Return (X, Y) of the center of cell containing provided text 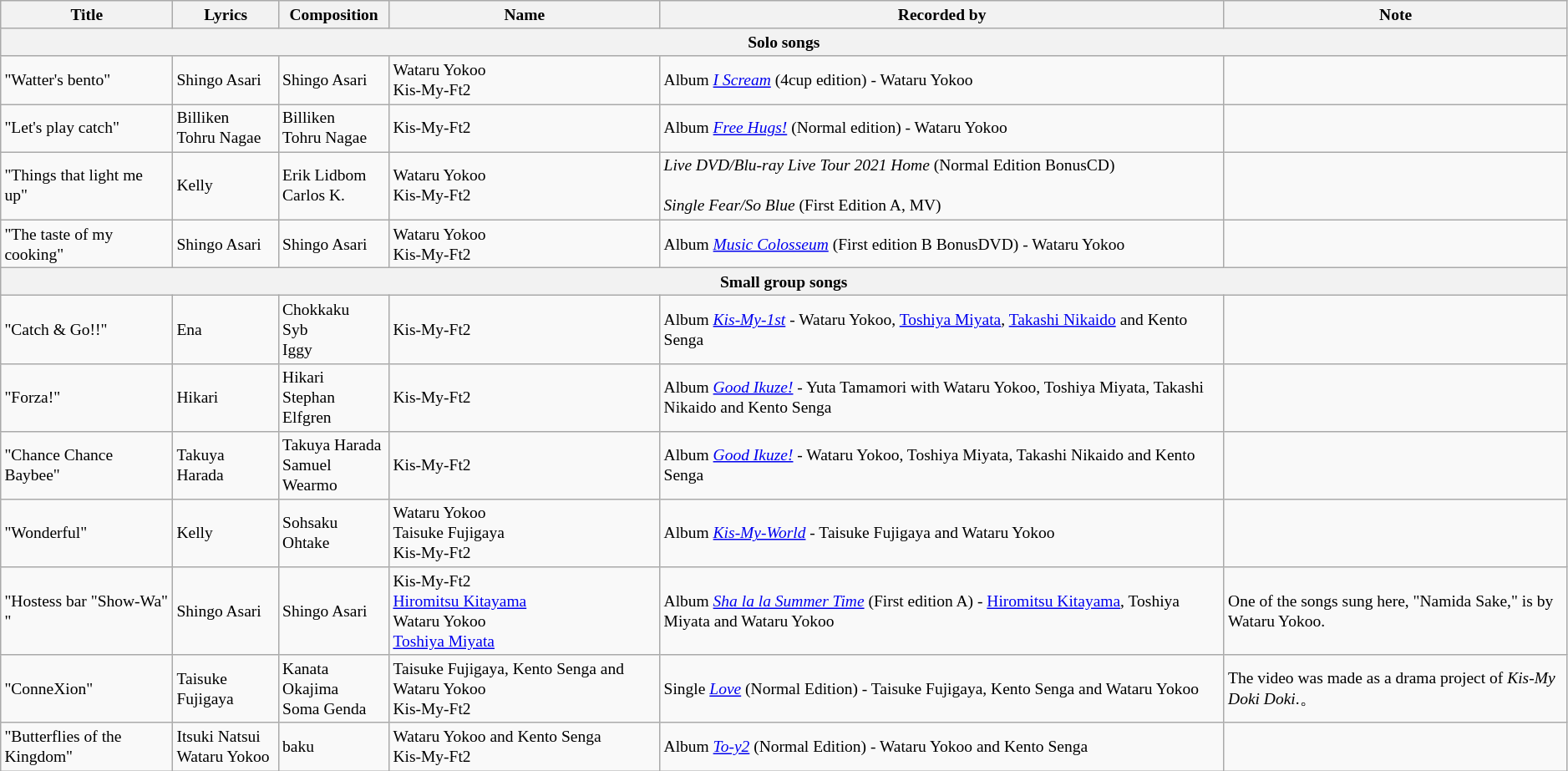
Live DVD/Blu-ray Live Tour 2021 Home (Normal Edition BonusCD)Single Fear/So Blue (First Edition A, MV) (942, 185)
Solo songs (784, 42)
Lyrics (226, 15)
Small group songs (784, 281)
"Let's play catch" (87, 129)
Taisuke Fujigaya (226, 688)
HikariStephan Elfgren (333, 398)
Taisuke Fujigaya, Kento Senga and Wataru YokooKis-My-Ft2 (525, 688)
Note (1395, 15)
Album I Scream (4cup edition) - Wataru Yokoo (942, 80)
"Catch & Go!!" (87, 329)
Takuya HaradaSamuel Wearmo (333, 464)
"ConneXion" (87, 688)
Wataru Yokoo and Kento SengaKis-My-Ft2 (525, 747)
Album Kis-My-World - Taisuke Fujigaya and Wataru Yokoo (942, 533)
Album Sha la la Summer Time (First edition A) - Hiromitsu Kitayama, Toshiya Miyata and Wataru Yokoo (942, 611)
The video was made as a drama project of Kis-My Doki Doki.。 (1395, 688)
Composition (333, 15)
Single Love (Normal Edition) - Taisuke Fujigaya, Kento Senga and Wataru Yokoo (942, 688)
Kanata OkajimaSoma Genda (333, 688)
Itsuki NatsuiWataru Yokoo (226, 747)
baku (333, 747)
Hikari (226, 398)
Name (525, 15)
"Watter's bento" (87, 80)
"Wonderful" (87, 533)
Recorded by (942, 15)
"Things that light me up" (87, 185)
One of the songs sung here, "Namida Sake," is by Wataru Yokoo. (1395, 611)
ChokkakuSybIggy (333, 329)
"Hostess bar "Show-Wa" " (87, 611)
"Butterflies of the Kingdom" (87, 747)
Kis-My-Ft2Hiromitsu KitayamaWataru YokooToshiya Miyata (525, 611)
Album Kis-My-1st - Wataru Yokoo, Toshiya Miyata, Takashi Nikaido and Kento Senga (942, 329)
Album To-y2 (Normal Edition) - Wataru Yokoo and Kento Senga (942, 747)
"The taste of my cooking" (87, 244)
Album Good Ikuze! - Yuta Tamamori with Wataru Yokoo, Toshiya Miyata, Takashi Nikaido and Kento Senga (942, 398)
Album Free Hugs! (Normal edition) - Wataru Yokoo (942, 129)
Album Music Colosseum (First edition B BonusDVD) - Wataru Yokoo (942, 244)
Album Good Ikuze! - Wataru Yokoo, Toshiya Miyata, Takashi Nikaido and Kento Senga (942, 464)
Wataru YokooTaisuke FujigayaKis-My-Ft2 (525, 533)
Ena (226, 329)
"Forza!" (87, 398)
Erik Lidbom Carlos K. (333, 185)
Takuya Harada (226, 464)
Title (87, 15)
"Chance Chance Baybee" (87, 464)
Sohsaku Ohtake (333, 533)
